Return the (x, y) coordinate for the center point of the cell that contains the specified text.  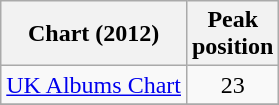
23 (232, 85)
Peakposition (232, 34)
UK Albums Chart (94, 85)
Chart (2012) (94, 34)
